Output the (X, Y) coordinate of the center of the cell containing the given text.  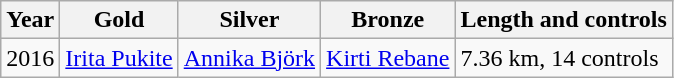
Silver (249, 20)
7.36 km, 14 controls (564, 58)
Kirti Rebane (388, 58)
Year (30, 20)
Irita Pukite (119, 58)
Bronze (388, 20)
Length and controls (564, 20)
Annika Björk (249, 58)
2016 (30, 58)
Gold (119, 20)
